Return the [X, Y] coordinate for the center point of the cell that contains the specified text.  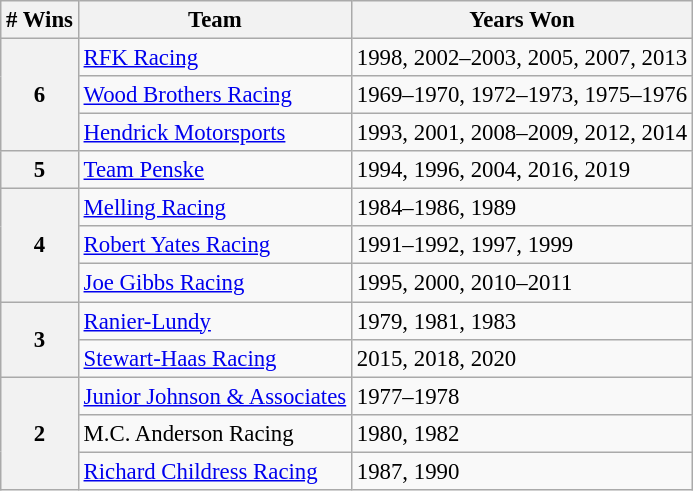
1987, 1990 [522, 471]
1991–1992, 1997, 1999 [522, 245]
1980, 1982 [522, 433]
1984–1986, 1989 [522, 208]
1969–1970, 1972–1973, 1975–1976 [522, 95]
Joe Gibbs Racing [214, 283]
4 [40, 246]
Years Won [522, 20]
2 [40, 434]
1994, 1996, 2004, 2016, 2019 [522, 170]
Hendrick Motorsports [214, 133]
Stewart-Haas Racing [214, 358]
5 [40, 170]
1995, 2000, 2010–2011 [522, 283]
Richard Childress Racing [214, 471]
Junior Johnson & Associates [214, 396]
1998, 2002–2003, 2005, 2007, 2013 [522, 58]
Wood Brothers Racing [214, 95]
RFK Racing [214, 58]
6 [40, 96]
Melling Racing [214, 208]
Ranier-Lundy [214, 321]
2015, 2018, 2020 [522, 358]
1977–1978 [522, 396]
Robert Yates Racing [214, 245]
1979, 1981, 1983 [522, 321]
Team Penske [214, 170]
3 [40, 340]
# Wins [40, 20]
Team [214, 20]
M.C. Anderson Racing [214, 433]
1993, 2001, 2008–2009, 2012, 2014 [522, 133]
